Pinpoint the cell where the given text exists, returning its [x, y] midpoint coordinate. 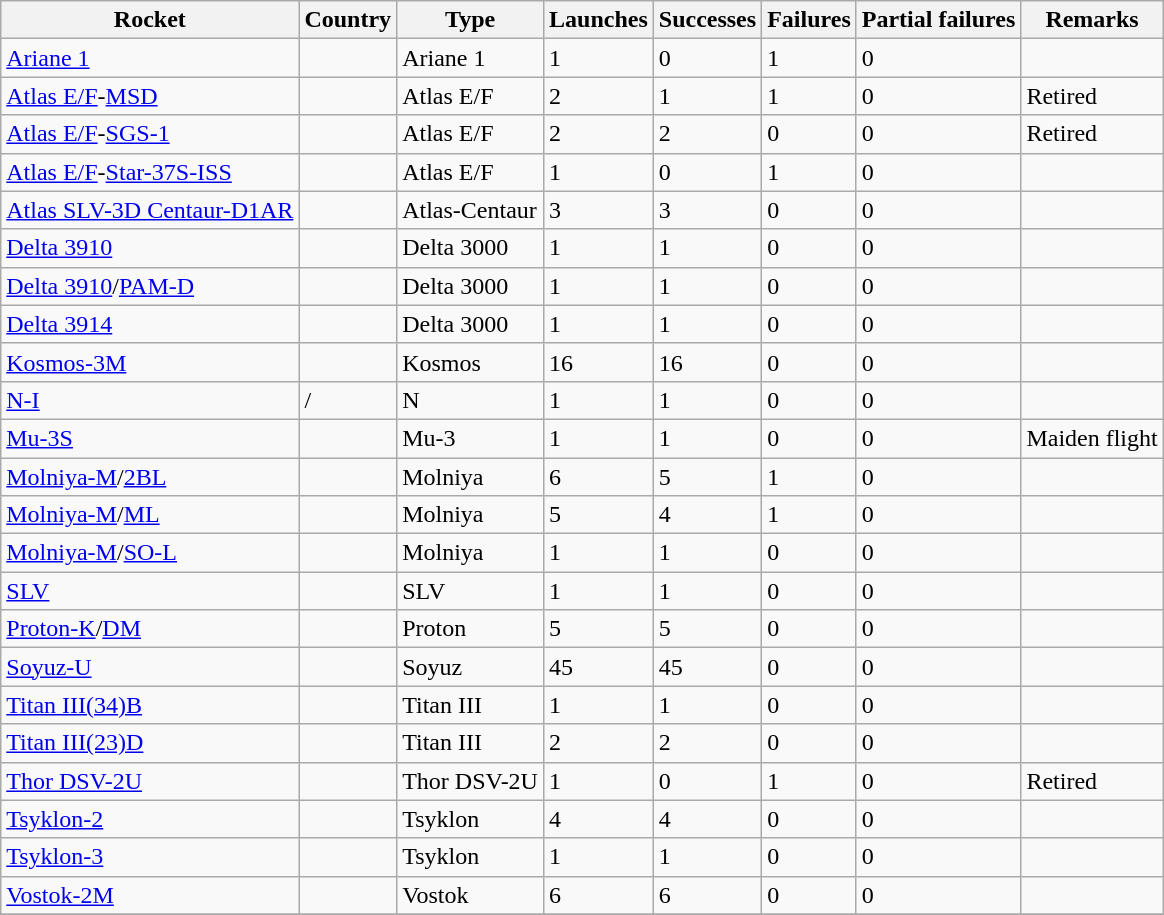
Molniya-M/2BL [150, 477]
Soyuz [470, 667]
Atlas SLV-3D Centaur-D1AR [150, 210]
Titan III(34)B [150, 705]
Delta 3914 [150, 324]
Proton-K/DM [150, 629]
Launches [598, 20]
Kosmos [470, 362]
Tsyklon-3 [150, 857]
Vostok-2M [150, 895]
Titan III(23)D [150, 743]
Partial failures [938, 20]
Molniya-M/SO-L [150, 553]
Type [470, 20]
Delta 3910 [150, 248]
Successes [707, 20]
Atlas E/F-SGS-1 [150, 134]
Vostok [470, 895]
Country [348, 20]
Soyuz-U [150, 667]
Kosmos-3M [150, 362]
/ [348, 400]
Atlas E/F-Star-37S-ISS [150, 172]
Rocket [150, 20]
Atlas-Centaur [470, 210]
Proton [470, 629]
Atlas E/F-MSD [150, 96]
Mu-3S [150, 438]
Tsyklon-2 [150, 819]
N-I [150, 400]
Mu-3 [470, 438]
Delta 3910/PAM-D [150, 286]
Failures [810, 20]
Molniya-M/ML [150, 515]
Remarks [1092, 20]
Maiden flight [1092, 438]
N [470, 400]
